Extract the [x, y] coordinate from the center of the cell holding the provided text.  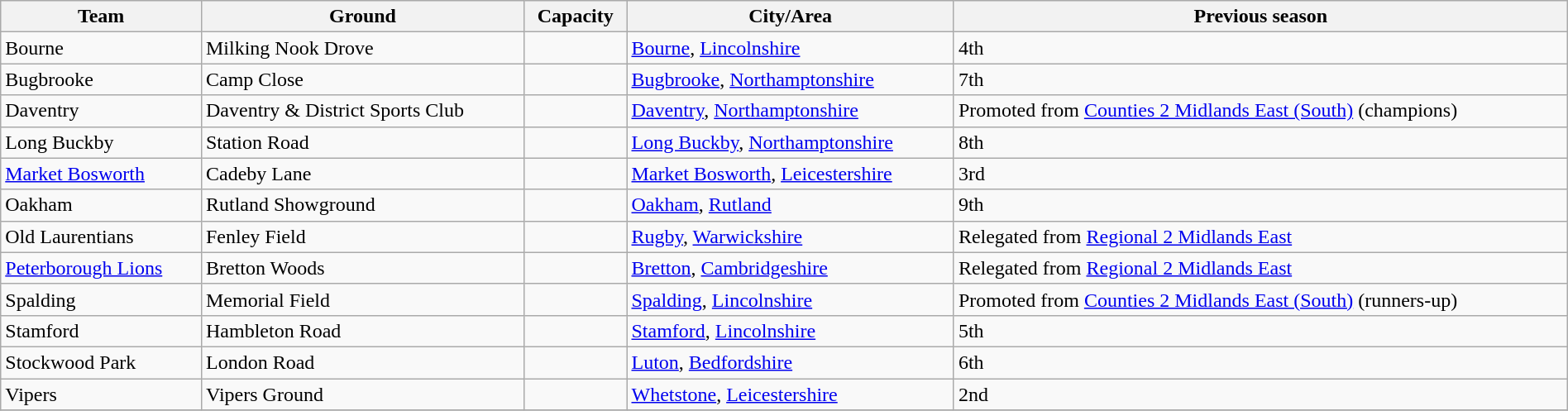
Spalding, Lincolnshire [791, 299]
Milking Nook Drove [362, 48]
Bretton Woods [362, 268]
Vipers Ground [362, 394]
4th [1260, 48]
Daventry, Northamptonshire [791, 111]
Station Road [362, 142]
Capacity [576, 17]
7th [1260, 79]
Bourne [101, 48]
Stamford, Lincolnshire [791, 331]
Market Bosworth, Leicestershire [791, 174]
9th [1260, 205]
Stamford [101, 331]
Cadeby Lane [362, 174]
Promoted from Counties 2 Midlands East (South) (champions) [1260, 111]
London Road [362, 362]
Promoted from Counties 2 Midlands East (South) (runners-up) [1260, 299]
Luton, Bedfordshire [791, 362]
Daventry & District Sports Club [362, 111]
Camp Close [362, 79]
Oakham, Rutland [791, 205]
Stockwood Park [101, 362]
5th [1260, 331]
2nd [1260, 394]
8th [1260, 142]
Previous season [1260, 17]
Daventry [101, 111]
Ground [362, 17]
Long Buckby [101, 142]
Memorial Field [362, 299]
Bourne, Lincolnshire [791, 48]
Rugby, Warwickshire [791, 237]
City/Area [791, 17]
Bretton, Cambridgeshire [791, 268]
Fenley Field [362, 237]
Bugbrooke [101, 79]
Whetstone, Leicestershire [791, 394]
Hambleton Road [362, 331]
Peterborough Lions [101, 268]
Team [101, 17]
Rutland Showground [362, 205]
Market Bosworth [101, 174]
3rd [1260, 174]
Old Laurentians [101, 237]
Vipers [101, 394]
Bugbrooke, Northamptonshire [791, 79]
Spalding [101, 299]
Long Buckby, Northamptonshire [791, 142]
Oakham [101, 205]
6th [1260, 362]
